Search for the cell housing the specified text and yield its [X, Y] center coordinate. 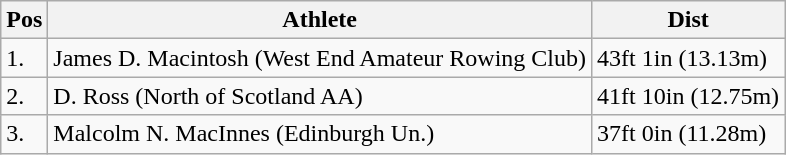
1. [24, 58]
3. [24, 134]
43ft 1in (13.13m) [688, 58]
Malcolm N. MacInnes (Edinburgh Un.) [320, 134]
Pos [24, 20]
Dist [688, 20]
2. [24, 96]
41ft 10in (12.75m) [688, 96]
D. Ross (North of Scotland AA) [320, 96]
Athlete [320, 20]
37ft 0in (11.28m) [688, 134]
James D. Macintosh (West End Amateur Rowing Club) [320, 58]
